For the text-containing cell, return its midpoint in [X, Y] coordinate format. 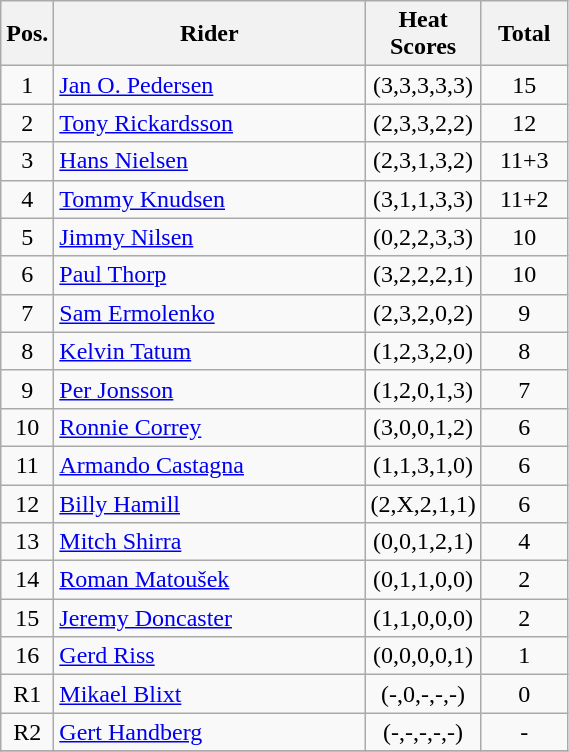
(3,0,0,1,2) [423, 427]
(3,1,1,3,3) [423, 199]
Paul Thorp [210, 275]
Pos. [28, 34]
Sam Ermolenko [210, 313]
Jan O. Pedersen [210, 85]
Per Jonsson [210, 389]
(0,2,2,3,3) [423, 237]
(-,0,-,-,-) [423, 694]
(1,2,3,2,0) [423, 351]
(-,-,-,-,-) [423, 732]
Heat Scores [423, 34]
Total [524, 34]
11 [28, 465]
(2,3,1,3,2) [423, 161]
Tommy Knudsen [210, 199]
Mitch Shirra [210, 542]
3 [28, 161]
11+3 [524, 161]
(3,3,3,3,3) [423, 85]
16 [28, 656]
(2,3,2,0,2) [423, 313]
R2 [28, 732]
(1,1,3,1,0) [423, 465]
(2,X,2,1,1) [423, 503]
(1,1,0,0,0) [423, 618]
13 [28, 542]
(0,1,1,0,0) [423, 580]
Tony Rickardsson [210, 123]
Gert Handberg [210, 732]
(1,2,0,1,3) [423, 389]
Mikael Blixt [210, 694]
Armando Castagna [210, 465]
- [524, 732]
14 [28, 580]
Jimmy Nilsen [210, 237]
Hans Nielsen [210, 161]
(2,3,3,2,2) [423, 123]
Roman Matoušek [210, 580]
R1 [28, 694]
(3,2,2,2,1) [423, 275]
Ronnie Correy [210, 427]
(0,0,0,0,1) [423, 656]
Jeremy Doncaster [210, 618]
Rider [210, 34]
(0,0,1,2,1) [423, 542]
Billy Hamill [210, 503]
Kelvin Tatum [210, 351]
11+2 [524, 199]
5 [28, 237]
0 [524, 694]
Gerd Riss [210, 656]
